Return the [X, Y] coordinate for the center point of the cell that contains the specified text.  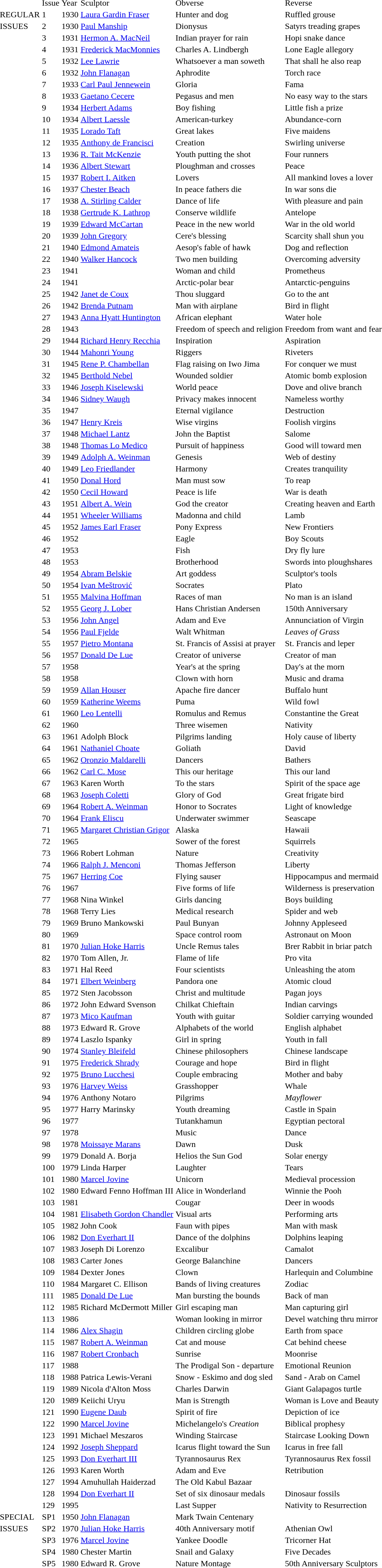
4 [50, 49]
118 [50, 1377]
Goliath [229, 748]
43 [50, 504]
Excalibur [229, 1249]
Patrica Lewis-Verani [127, 1377]
Hunter and dog [229, 14]
Cougar [229, 1202]
Romulus and Remus [229, 713]
Art goddess [229, 573]
Gaetano Cecere [127, 96]
Woman looking in mirror [229, 1319]
1991 [70, 1435]
Dance of the dolphins [229, 1237]
Joseph Sheppard [127, 1447]
31 [50, 364]
Yankee Doodle [229, 1540]
Allan Houser [127, 690]
Alice in Wonderland [229, 1191]
Snail and Galaxy [229, 1552]
59 [50, 690]
Amuhullah Haiderzad [127, 1482]
Madonna and child [229, 515]
Dexter Jones [127, 1272]
Paul Bunyan [229, 923]
29 [50, 341]
1992 [70, 1447]
Edward Fenno Hoffman III [127, 1191]
Frederick MacMonnies [127, 49]
5 [50, 61]
Arctic-polar bear [229, 282]
Herbert Adams [127, 108]
Gloria [229, 84]
Year's at the spring [229, 667]
Underwater swimmer [229, 818]
Anthony de Francisci [127, 143]
16 [50, 189]
Lorado Taft [127, 131]
107 [50, 1249]
3 [50, 38]
Privacy makes innocent [229, 399]
Unicorn [229, 1179]
Clown [229, 1272]
Linda Harper [127, 1167]
115 [50, 1342]
83 [50, 969]
Chilkat Chieftain [229, 1004]
World peace [229, 387]
92 [50, 1074]
Richard Henry Recchia [127, 341]
Eugene Daub [127, 1412]
124 [50, 1447]
94 [50, 1098]
Richard McDermott Miller [127, 1307]
55 [50, 643]
20 [50, 236]
Carl Paul Jennewein [127, 84]
40th Anniversary motif [229, 1528]
Thou sluggard [229, 294]
Anthony Notaro [127, 1098]
121 [50, 1412]
Flame of life [229, 958]
103 [50, 1202]
93 [50, 1086]
76 [50, 888]
Joseph Di Lorenzo [127, 1249]
Man with airplane [229, 306]
77 [50, 900]
Katherine Weems [127, 702]
Uncle Remus tales [229, 946]
Music [229, 1133]
Flying sauser [229, 876]
1995 [70, 1505]
Ralph J. Menconi [127, 865]
Pandora one [229, 981]
96 [50, 1121]
105 [50, 1226]
100 [50, 1167]
98 [50, 1144]
47 [50, 550]
46 [50, 539]
The Old Kabul Bazaar [229, 1482]
Wounded soldier [229, 376]
84 [50, 981]
19 [50, 224]
Inspiration [229, 341]
Walker Hancock [127, 259]
48 [50, 562]
66 [50, 771]
Elbert Weinberg [127, 981]
SP2 [50, 1528]
Brenda Putnam [127, 306]
78 [50, 911]
Tom Allen, Jr. [127, 958]
119 [50, 1389]
Albert Stewart [127, 166]
Charles A. Lindbergh [229, 49]
68 [50, 795]
Wise virgins [229, 422]
Albert Laessle [127, 119]
91 [50, 1063]
African elephant [229, 317]
Honor to Socrates [229, 806]
90 [50, 1051]
Donald A. Borja [127, 1156]
Girl escaping man [229, 1307]
Freedom of speech and religion [229, 329]
American-turkey [229, 119]
Nathaniel Choate [127, 748]
Abram Belskie [127, 573]
122 [50, 1424]
32 [50, 376]
Eternal vigilance [229, 410]
Bruno Lucchesi [127, 1074]
52 [50, 608]
127 [50, 1482]
Tutankhamun [229, 1121]
Chinese philosophers [229, 1051]
Boy fishing [229, 108]
Joseph Kiselewski [127, 387]
108 [50, 1261]
13 [50, 154]
Robert Cronbach [127, 1354]
49 [50, 573]
Space control room [229, 935]
34 [50, 399]
97 [50, 1133]
Last Supper [229, 1505]
104 [50, 1214]
James Earl Fraser [127, 527]
Mahonri Young [127, 352]
Frederick Shrady [127, 1063]
14 [50, 166]
42 [50, 492]
Chester Martin [127, 1552]
St. Francis of Assisi at prayer [229, 643]
79 [50, 923]
Alphabets of the world [229, 1028]
110 [50, 1284]
70 [50, 818]
Medical research [229, 911]
112 [50, 1307]
Alex Shagin [127, 1330]
Girls dancing [229, 900]
125 [50, 1459]
Leo Friedlander [127, 469]
This our heritage [229, 771]
Fish [229, 550]
86 [50, 1004]
George Balanchine [229, 1261]
Malvina Hoffman [127, 597]
117 [50, 1365]
15 [50, 178]
Pursuit of happiness [229, 445]
Man must sow [229, 480]
John the Baptist [229, 434]
69 [50, 806]
Dionysus [229, 26]
Races of man [229, 597]
22 [50, 259]
Eagle [229, 539]
85 [50, 993]
Keiichi Uryu [127, 1400]
Georg J. Lober [127, 608]
Hermon A. MacNeil [127, 38]
Brotherhood [229, 562]
John Gregory [127, 236]
Set of six dinosaur medals [229, 1494]
Mico Kaufman [127, 1016]
50 [50, 585]
Pilgrims landing [229, 737]
106 [50, 1237]
113 [50, 1319]
Alaska [229, 830]
11 [50, 131]
Woman and child [229, 271]
Christ and multitude [229, 993]
61 [50, 713]
Two men building [229, 259]
101 [50, 1179]
John Cook [127, 1226]
Don Everhart III [127, 1459]
Janet de Coux [127, 294]
Courage and hope [229, 1063]
R. Tait McKenzie [127, 154]
65 [50, 760]
Dance of life [229, 201]
Tyrannosaurus Rex [229, 1459]
Cat and mouse [229, 1342]
Moissaye Marans [127, 1144]
Pilgrims [229, 1098]
18 [50, 212]
Visual arts [229, 1214]
John Angel [127, 620]
Children circling globe [229, 1330]
Cecil Howard [127, 492]
2 [50, 26]
Helios the Sun God [229, 1156]
Harmony [229, 469]
Peace in the new world [229, 224]
Ivan Meštrović [127, 585]
Margaret Christian Grigor [127, 830]
87 [50, 1016]
Edmond Amateis [127, 247]
Man bursting the bounds [229, 1296]
126 [50, 1470]
Sidney Waugh [127, 399]
Harvey Weiss [127, 1086]
99 [50, 1156]
24 [50, 282]
9 [50, 108]
Chester Beach [127, 189]
63 [50, 737]
8 [50, 96]
26 [50, 306]
129 [50, 1505]
12 [50, 143]
Man is Strength [229, 1400]
Donal Hord [127, 480]
Adolph Block [127, 737]
Spirit of fire [229, 1412]
Walt Whitman [229, 632]
Carl C. Mose [127, 771]
95 [50, 1109]
A. Stirling Calder [127, 201]
Faun with pipes [229, 1226]
Robert I. Aitken [127, 178]
Hal Reed [127, 969]
67 [50, 783]
Charles Darwin [229, 1389]
Socrates [229, 585]
Pegasus and men [229, 96]
41 [50, 480]
SP1 [50, 1517]
Terry Lies [127, 911]
SP4 [50, 1552]
Winding Staircase [229, 1435]
Edward R. Grove [127, 1028]
Aphrodite [229, 73]
Albert A. Wein [127, 504]
35 [50, 410]
Four scientists [229, 969]
Creator of universe [229, 655]
Flag raising on Iwo Jima [229, 364]
Paul Fjelde [127, 632]
Bands of living creatures [229, 1284]
30 [50, 352]
Apache fire dancer [229, 690]
39 [50, 457]
Dancers [229, 760]
82 [50, 958]
Puma [229, 702]
74 [50, 865]
57 [50, 667]
Oronzio Maldarelli [127, 760]
Laura Gardin Fraser [127, 14]
Paul Manship [127, 26]
Aesop's fable of hawk [229, 247]
28 [50, 329]
Sower of the forest [229, 841]
Leo Lentelli [127, 713]
Frank Eliscu [127, 818]
Lee Lawrie [127, 61]
58 [50, 678]
Adolph A. Weinman [127, 457]
6 [50, 73]
Rene P. Chambellan [127, 364]
Couple embracing [229, 1074]
120 [50, 1400]
Harry Marinsky [127, 1109]
54 [50, 632]
God the creator [229, 504]
Thomas Jefferson [229, 865]
Great lakes [229, 131]
Gertrude K. Lathrop [127, 212]
Henry Kreis [127, 422]
44 [50, 515]
Conserve wildlife [229, 212]
38 [50, 445]
In peace fathers die [229, 189]
Wheeler Williams [127, 515]
89 [50, 1039]
27 [50, 317]
75 [50, 876]
Whatsoever a man soweth [229, 61]
51 [50, 597]
Icarus flight toward the Sun [229, 1447]
Nina Winkel [127, 900]
Five forms of life [229, 888]
Anna Hyatt Huntington [127, 317]
Robert Lohman [127, 853]
10 [50, 119]
Michael Lantz [127, 434]
36 [50, 422]
114 [50, 1330]
Glory of God [229, 795]
Cere's blessing [229, 236]
Youth with guitar [229, 1016]
SP3 [50, 1540]
111 [50, 1296]
Nicola d'Alton Moss [127, 1389]
Laughter [229, 1167]
Michelangelo's Creation [229, 1424]
The Prodigal Son - departure [229, 1365]
109 [50, 1272]
Laszlo Ispanky [127, 1039]
73 [50, 853]
Hans Christian Andersen [229, 608]
80 [50, 935]
81 [50, 946]
17 [50, 201]
71 [50, 830]
123 [50, 1435]
Riggers [229, 352]
Thomas Lo Medico [127, 445]
Indian prayer for rain [229, 38]
21 [50, 247]
Girl in spring [229, 1039]
Berthold Nebel [127, 376]
Youth dreaming [229, 1109]
72 [50, 841]
1 [50, 14]
Pony Express [229, 527]
Michael Meszaros [127, 1435]
60 [50, 702]
Stanley Bleifeld [127, 1051]
102 [50, 1191]
Grasshopper [229, 1086]
Peace is life [229, 492]
53 [50, 620]
To the stars [229, 783]
25 [50, 294]
Snow - Eskimo and dog sled [229, 1377]
33 [50, 387]
62 [50, 725]
Nature [229, 853]
Elisabeth Gordon Chandler [127, 1214]
Bruno Mankowski [127, 923]
128 [50, 1494]
Carter Jones [127, 1261]
Lovers [229, 178]
Ploughman and crosses [229, 166]
Sten Jacobsson [127, 993]
Three wisemen [229, 725]
Mark Twain Centenary [229, 1517]
37 [50, 434]
45 [50, 527]
Genesis [229, 457]
Pietro Montana [127, 643]
64 [50, 748]
88 [50, 1028]
Herring Coe [127, 876]
7 [50, 84]
Youth putting the shot [229, 154]
40 [50, 469]
Edward McCartan [127, 224]
John Edward Svenson [127, 1004]
23 [50, 271]
Dawn [229, 1144]
Joseph Coletti [127, 795]
56 [50, 655]
Clown with horn [229, 678]
Creation [229, 143]
Sunrise [229, 1354]
Margaret C. Ellison [127, 1284]
116 [50, 1354]
